Provide the [x, y] coordinate of the cell's center where the given text is located.  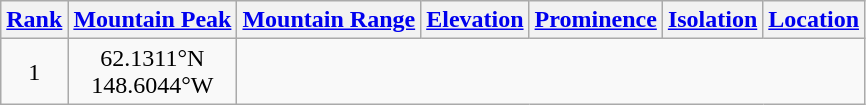
Isolation [712, 20]
Location [814, 20]
Elevation [475, 20]
Rank [34, 20]
62.1311°N148.6044°W [152, 72]
Mountain Range [329, 20]
1 [34, 72]
Mountain Peak [152, 20]
Prominence [596, 20]
